Scan for the cell matching the given text and deliver its (X, Y) coordinate at center. 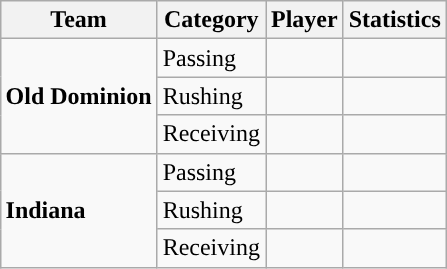
Team (78, 20)
Statistics (394, 20)
Player (305, 20)
Category (211, 20)
Indiana (78, 210)
Old Dominion (78, 96)
